Output the [x, y] coordinate of the center of the cell containing the given text.  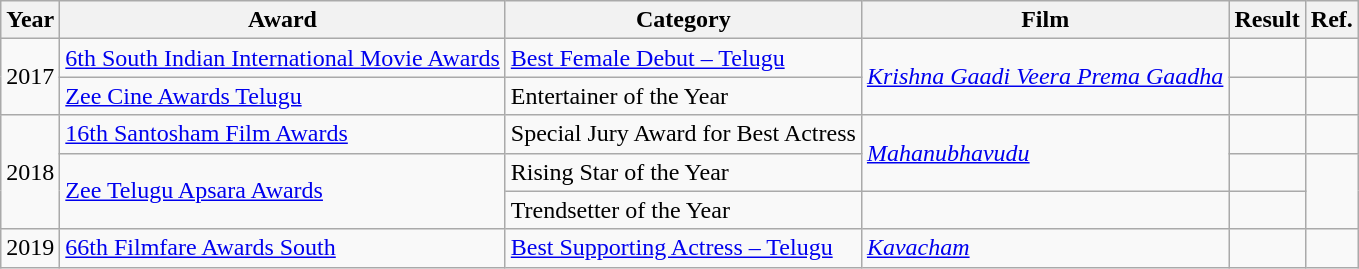
Zee Cine Awards Telugu [282, 96]
Best Supporting Actress – Telugu [683, 248]
Result [1267, 20]
2017 [30, 77]
Best Female Debut – Telugu [683, 58]
Year [30, 20]
2018 [30, 172]
Award [282, 20]
Special Jury Award for Best Actress [683, 134]
Trendsetter of the Year [683, 210]
Entertainer of the Year [683, 96]
Mahanubhavudu [1045, 153]
Krishna Gaadi Veera Prema Gaadha [1045, 77]
6th South Indian International Movie Awards [282, 58]
Kavacham [1045, 248]
Category [683, 20]
2019 [30, 248]
66th Filmfare Awards South [282, 248]
Ref. [1332, 20]
16th Santosham Film Awards [282, 134]
Film [1045, 20]
Rising Star of the Year [683, 172]
Zee Telugu Apsara Awards [282, 191]
